From the cell containing the given text, extract its center point as (x, y) coordinate. 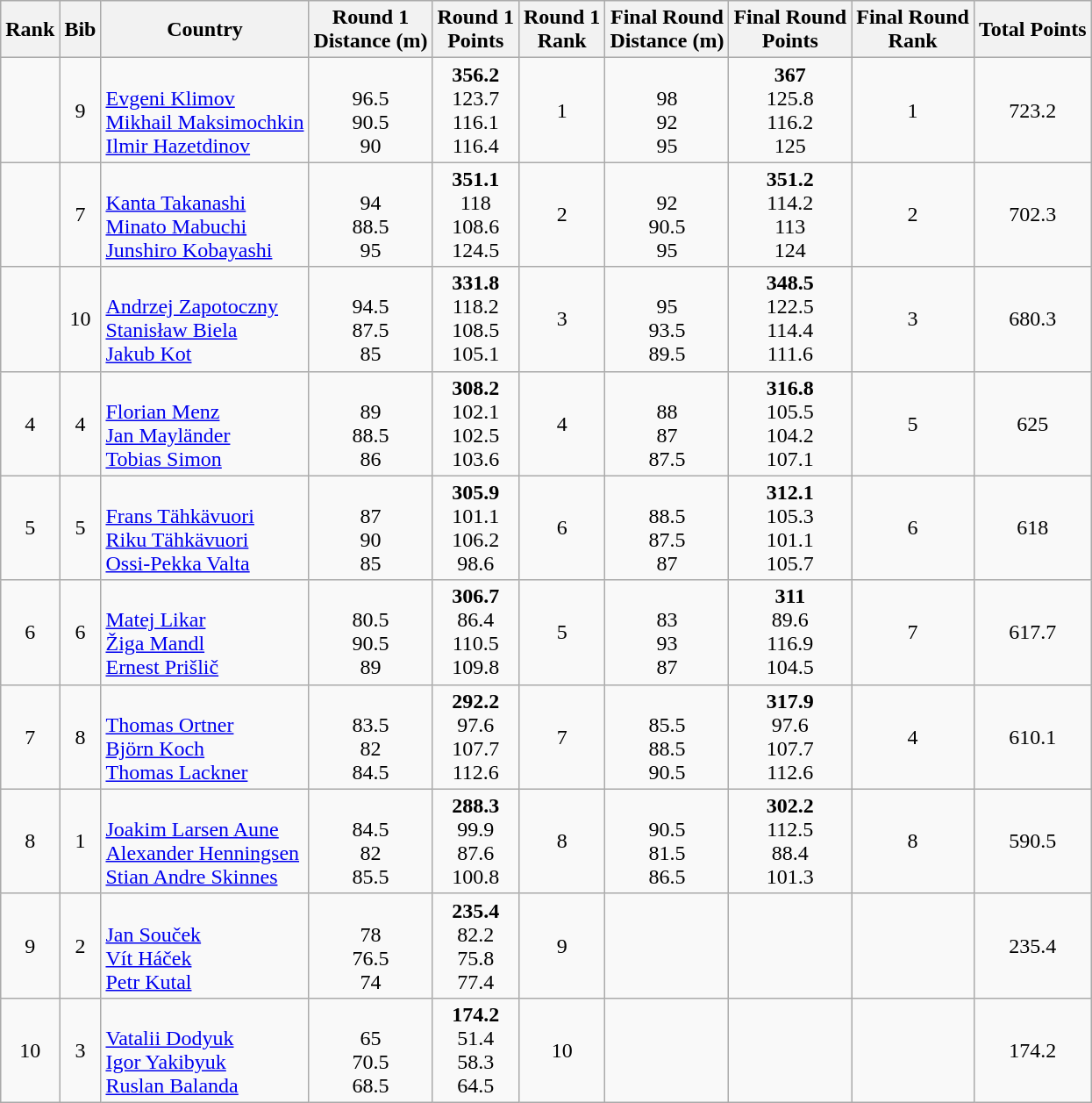
9290.595 (667, 214)
331.8118.2108.5105.1 (475, 319)
Kanta TakanashiMinato MabuchiJunshiro Kobayashi (205, 214)
989295 (667, 111)
Evgeni KlimovMikhail MaksimochkinIlmir Hazetdinov (205, 111)
9488.595 (370, 214)
Andrzej ZapotocznyStanisław BielaJakub Kot (205, 319)
590.5 (1032, 841)
Florian MenzJan MayländerTobias Simon (205, 423)
Matej LikarŽiga MandlErnest Prišlič (205, 632)
723.2 (1032, 111)
317.997.6107.7112.6 (790, 737)
9593.589.5 (667, 319)
6570.568.5 (370, 1049)
Round 1Points (475, 30)
Round 1Rank (561, 30)
302.2112.588.4101.3 (790, 841)
879085 (370, 528)
610.1 (1032, 737)
625 (1032, 423)
839387 (667, 632)
96.590.590 (370, 111)
Country (205, 30)
Thomas OrtnerBjörn KochThomas Lackner (205, 737)
85.588.590.5 (667, 737)
Final Round Distance (m) (667, 30)
680.3 (1032, 319)
618 (1032, 528)
702.3 (1032, 214)
292.297.6107.7112.6 (475, 737)
Frans TähkävuoriRiku TähkävuoriOssi-Pekka Valta (205, 528)
Bib (81, 30)
84.58285.5 (370, 841)
312.1105.3101.1105.7 (790, 528)
316.8105.5104.2107.1 (790, 423)
83.58284.5 (370, 737)
306.786.4110.5109.8 (475, 632)
617.7 (1032, 632)
94.587.585 (370, 319)
80.590.589 (370, 632)
351.2114.2113124 (790, 214)
31189.6116.9104.5 (790, 632)
235.482.275.877.4 (475, 946)
Rank (30, 30)
348.5122.5114.4111.6 (790, 319)
Vatalii DodyukIgor YakibyukRuslan Balanda (205, 1049)
Joakim Larsen AuneAlexander HenningsenStian Andre Skinnes (205, 841)
367125.8116.2125 (790, 111)
88.587.587 (667, 528)
90.581.586.5 (667, 841)
351.1118108.6124.5 (475, 214)
288.399.987.6100.8 (475, 841)
174.2 (1032, 1049)
8988.586 (370, 423)
888787.5 (667, 423)
Round 1Distance (m) (370, 30)
305.9101.1106.298.6 (475, 528)
Total Points (1032, 30)
174.251.458.364.5 (475, 1049)
Final Round Rank (913, 30)
356.2123.7116.1116.4 (475, 111)
Jan SoučekVít HáčekPetr Kutal (205, 946)
235.4 (1032, 946)
Final Round Points (790, 30)
7876.574 (370, 946)
308.2102.1102.5103.6 (475, 423)
